Scan for the cell matching the given text and deliver its [X, Y] coordinate at center. 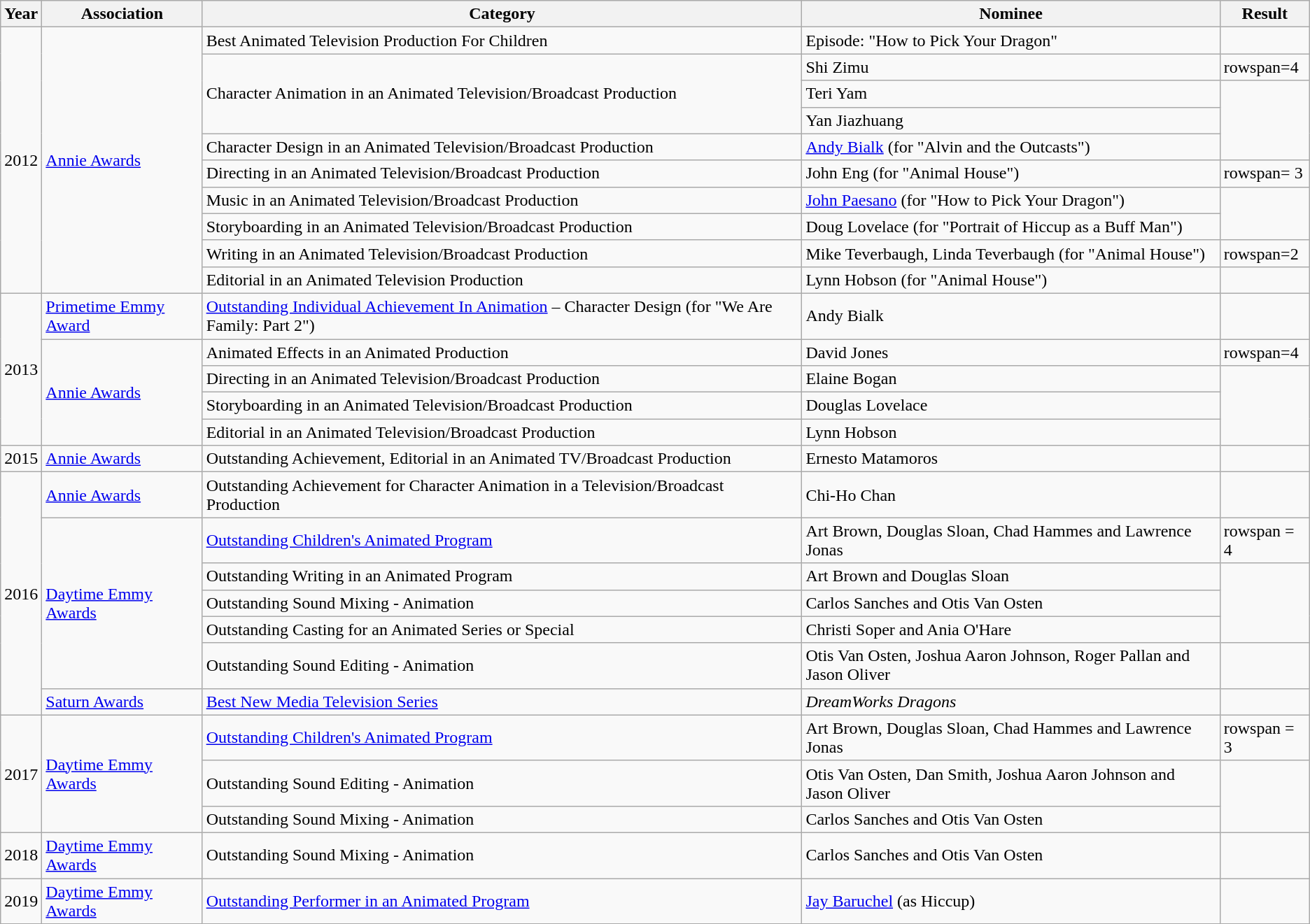
Chi-Ho Chan [1010, 495]
2018 [21, 855]
Christi Soper and Ania O'Hare [1010, 630]
Music in an Animated Television/Broadcast Production [502, 200]
Editorial in an Animated Television/Broadcast Production [502, 432]
Character Design in an Animated Television/Broadcast Production [502, 147]
2016 [21, 593]
rowspan=2 [1265, 253]
rowspan= 3 [1265, 173]
rowspan = 3 [1265, 737]
Lynn Hobson (for "Animal House") [1010, 280]
Outstanding Achievement for Character Animation in a Television/Broadcast Production [502, 495]
Ernesto Matamoros [1010, 459]
2013 [21, 369]
2012 [21, 161]
Character Animation in an Animated Television/Broadcast Production [502, 94]
Shi Zimu [1010, 67]
Editorial in an Animated Television Production [502, 280]
Outstanding Individual Achievement In Animation – Character Design (for "We Are Family: Part 2") [502, 316]
Yan Jiazhuang [1010, 120]
Outstanding Achievement, Editorial in an Animated TV/Broadcast Production [502, 459]
Result [1265, 14]
Saturn Awards [122, 702]
Douglas Lovelace [1010, 406]
Outstanding Performer in an Animated Program [502, 901]
Nominee [1010, 14]
rowspan = 4 [1265, 540]
Best New Media Television Series [502, 702]
Elaine Bogan [1010, 379]
Lynn Hobson [1010, 432]
Otis Van Osten, Dan Smith, Joshua Aaron Johnson and Jason Oliver [1010, 783]
Animated Effects in an Animated Production [502, 352]
2017 [21, 774]
Andy Bialk [1010, 316]
2019 [21, 901]
Category [502, 14]
Doug Lovelace (for "Portrait of Hiccup as a Buff Man") [1010, 227]
Teri Yam [1010, 94]
David Jones [1010, 352]
2015 [21, 459]
Mike Teverbaugh, Linda Teverbaugh (for "Animal House") [1010, 253]
John Paesano (for "How to Pick Your Dragon") [1010, 200]
Association [122, 14]
Writing in an Animated Television/Broadcast Production [502, 253]
Jay Baruchel (as Hiccup) [1010, 901]
Andy Bialk (for "Alvin and the Outcasts") [1010, 147]
Otis Van Osten, Joshua Aaron Johnson, Roger Pallan and Jason Oliver [1010, 666]
Outstanding Casting for an Animated Series or Special [502, 630]
Primetime Emmy Award [122, 316]
Best Animated Television Production For Children [502, 41]
DreamWorks Dragons [1010, 702]
John Eng (for "Animal House") [1010, 173]
Year [21, 14]
Outstanding Writing in an Animated Program [502, 576]
Episode: "How to Pick Your Dragon" [1010, 41]
Art Brown and Douglas Sloan [1010, 576]
